Return the (X, Y) coordinate for the center point of the cell that contains the specified text.  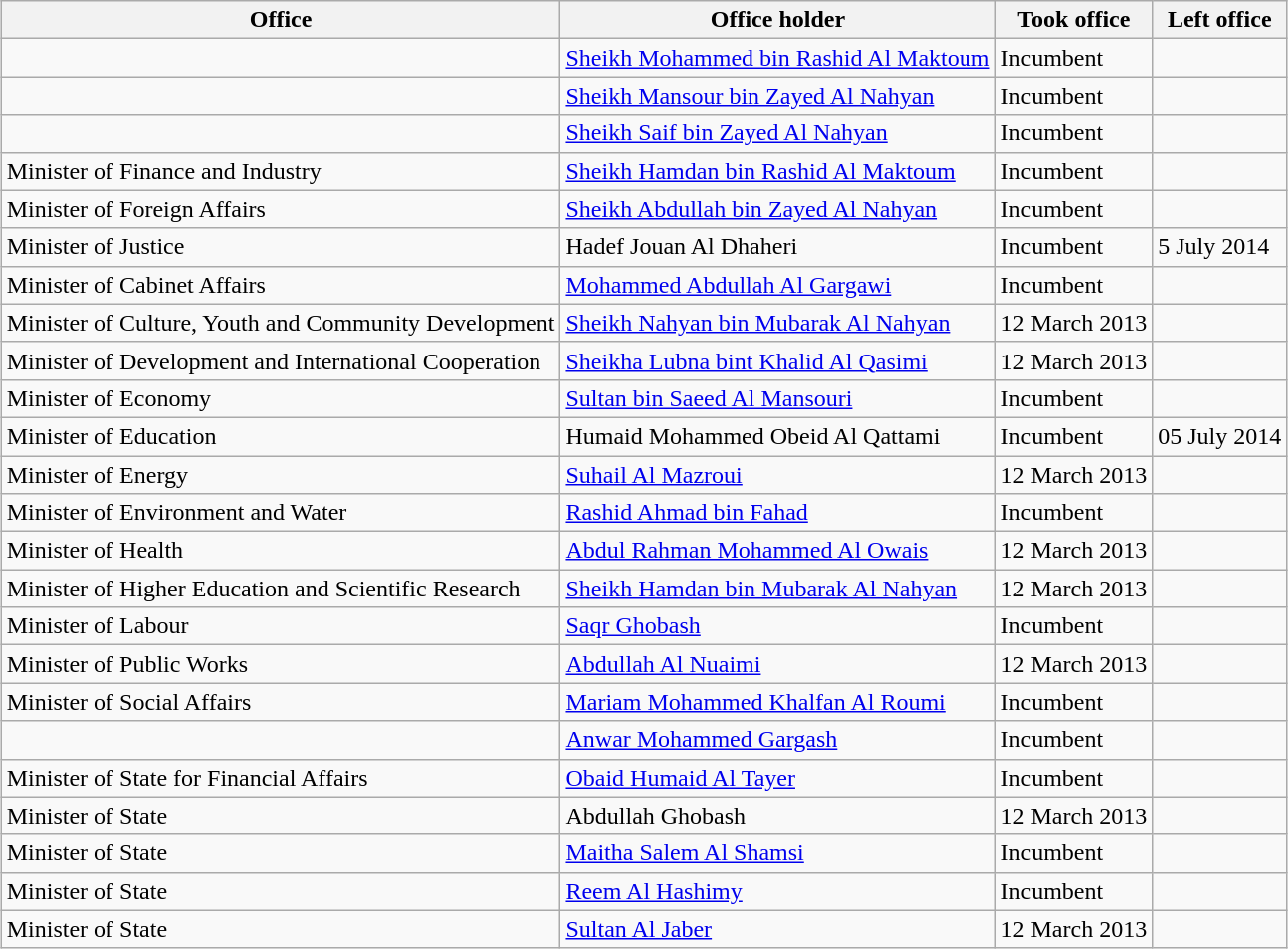
Obaid Humaid Al Tayer (778, 778)
Rashid Ahmad bin Fahad (778, 513)
Sheikh Hamdan bin Rashid Al Maktoum (778, 171)
Saqr Ghobash (778, 626)
Minister of Finance and Industry (281, 171)
Sheikh Saif bin Zayed Al Nahyan (778, 133)
Office (281, 20)
Minister of Education (281, 436)
Left office (1220, 20)
Took office (1074, 20)
Humaid Mohammed Obeid Al Qattami (778, 436)
Minister of Development and International Cooperation (281, 360)
Reem Al Hashimy (778, 891)
Mohammed Abdullah Al Gargawi (778, 285)
Minister of Social Affairs (281, 702)
Sheikh Abdullah bin Zayed Al Nahyan (778, 209)
Mariam Mohammed Khalfan Al Roumi (778, 702)
05 July 2014 (1220, 436)
Minister of Culture, Youth and Community Development (281, 323)
Minister of Public Works (281, 664)
Minister of State for Financial Affairs (281, 778)
Abdul Rahman Mohammed Al Owais (778, 551)
Minister of Cabinet Affairs (281, 285)
Minister of Higher Education and Scientific Research (281, 589)
Abdullah Ghobash (778, 816)
Minister of Foreign Affairs (281, 209)
Sheikh Mansour bin Zayed Al Nahyan (778, 96)
Abdullah Al Nuaimi (778, 664)
Minister of Economy (281, 398)
Minister of Labour (281, 626)
Minister of Health (281, 551)
Sheikh Mohammed bin Rashid Al Maktoum (778, 58)
Sheikh Nahyan bin Mubarak Al Nahyan (778, 323)
Minister of Environment and Water (281, 513)
Office holder (778, 20)
Maitha Salem Al Shamsi (778, 853)
Sheikh Hamdan bin Mubarak Al Nahyan (778, 589)
Minister of Justice (281, 247)
Suhail Al Mazroui (778, 475)
Hadef Jouan Al Dhaheri (778, 247)
Sultan Al Jaber (778, 929)
Sultan bin Saeed Al Mansouri (778, 398)
5 July 2014 (1220, 247)
Anwar Mohammed Gargash (778, 740)
Minister of Energy (281, 475)
Sheikha Lubna bint Khalid Al Qasimi (778, 360)
